Capture the cell that displays the provided text and extract its [X, Y] central coordinate. 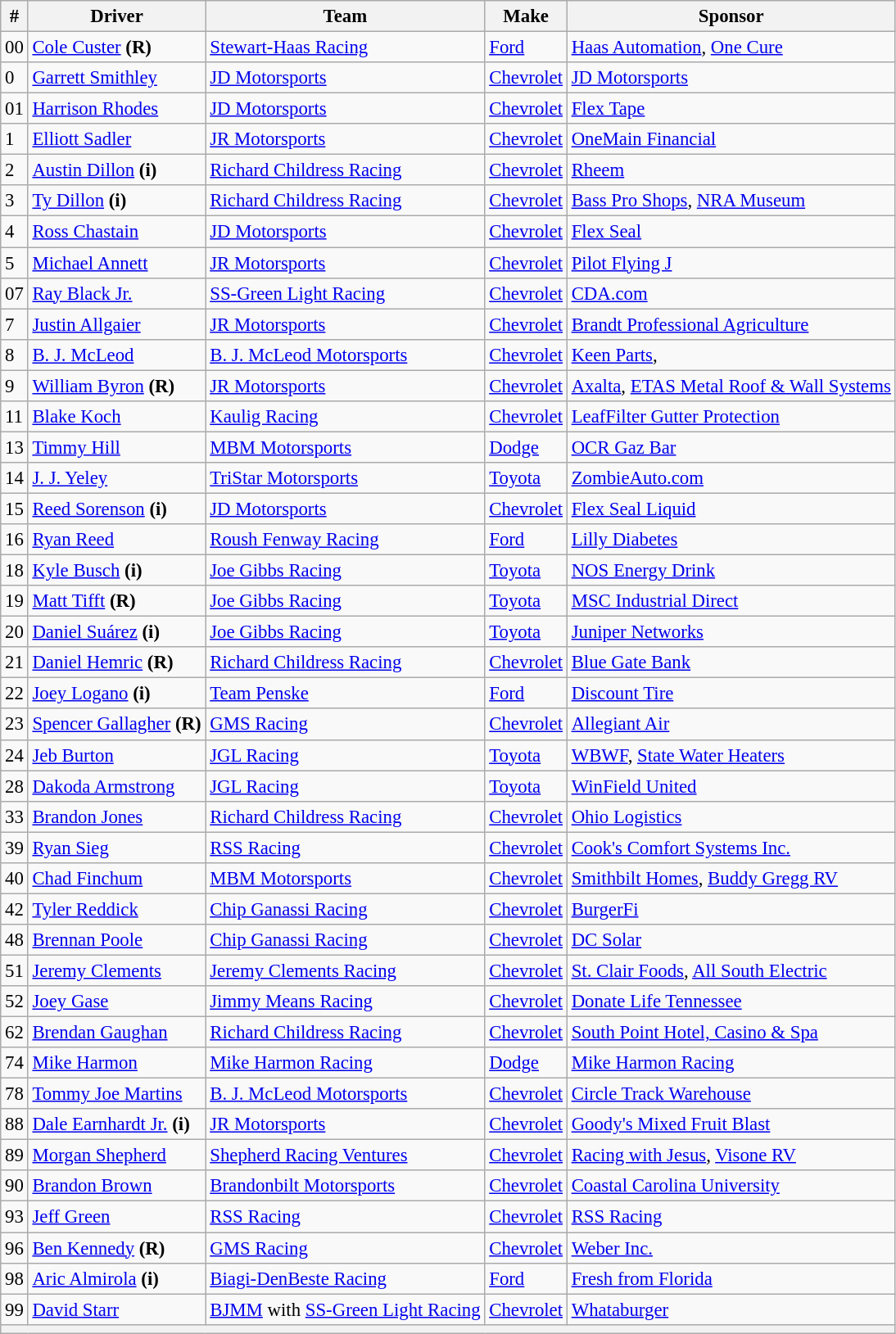
Kaulig Racing [346, 417]
Racing with Jesus, Visone RV [731, 1155]
28 [15, 786]
OCR Gaz Bar [731, 447]
Biagi-DenBeste Racing [346, 1278]
Jimmy Means Racing [346, 1002]
Smithbilt Homes, Buddy Gregg RV [731, 879]
Flex Tape [731, 109]
Blake Koch [116, 417]
Brandonbilt Motorsports [346, 1187]
Donate Life Tennessee [731, 1002]
Tyler Reddick [116, 909]
MSC Industrial Direct [731, 601]
WBWF, State Water Heaters [731, 755]
Stewart-Haas Racing [346, 47]
11 [15, 417]
Team [346, 16]
Austin Dillon (i) [116, 170]
SS-Green Light Racing [346, 293]
Ryan Sieg [116, 848]
Dale Earnhardt Jr. (i) [116, 1124]
Chad Finchum [116, 879]
OneMain Financial [731, 139]
78 [15, 1094]
16 [15, 540]
Michael Annett [116, 263]
Daniel Suárez (i) [116, 632]
David Starr [116, 1309]
51 [15, 970]
Ray Black Jr. [116, 293]
B. J. McLeod [116, 355]
Juniper Networks [731, 632]
18 [15, 571]
5 [15, 263]
0 [15, 78]
Brandon Jones [116, 816]
Rheem [731, 170]
NOS Energy Drink [731, 571]
2 [15, 170]
Team Penske [346, 694]
99 [15, 1309]
Cole Custer (R) [116, 47]
62 [15, 1033]
Shepherd Racing Ventures [346, 1155]
TriStar Motorsports [346, 478]
Blue Gate Bank [731, 662]
Flex Seal [731, 232]
Allegiant Air [731, 725]
Ben Kennedy (R) [116, 1248]
15 [15, 509]
14 [15, 478]
Joey Gase [116, 1002]
Aric Almirola (i) [116, 1278]
Timmy Hill [116, 447]
Driver [116, 16]
Tommy Joe Martins [116, 1094]
24 [15, 755]
7 [15, 324]
21 [15, 662]
48 [15, 940]
4 [15, 232]
Ohio Logistics [731, 816]
40 [15, 879]
Jeremy Clements Racing [346, 970]
Pilot Flying J [731, 263]
Haas Automation, One Cure [731, 47]
9 [15, 386]
98 [15, 1278]
Fresh from Florida [731, 1278]
07 [15, 293]
Flex Seal Liquid [731, 509]
93 [15, 1217]
Jeremy Clements [116, 970]
Brandon Brown [116, 1187]
Harrison Rhodes [116, 109]
Kyle Busch (i) [116, 571]
Joey Logano (i) [116, 694]
# [15, 16]
96 [15, 1248]
Elliott Sadler [116, 139]
Goody's Mixed Fruit Blast [731, 1124]
52 [15, 1002]
Daniel Hemric (R) [116, 662]
J. J. Yeley [116, 478]
Discount Tire [731, 694]
23 [15, 725]
Ty Dillon (i) [116, 201]
Matt Tifft (R) [116, 601]
Ryan Reed [116, 540]
1 [15, 139]
Justin Allgaier [116, 324]
Weber Inc. [731, 1248]
Bass Pro Shops, NRA Museum [731, 201]
Lilly Diabetes [731, 540]
88 [15, 1124]
Brendan Gaughan [116, 1033]
20 [15, 632]
74 [15, 1063]
Spencer Gallagher (R) [116, 725]
19 [15, 601]
8 [15, 355]
Cook's Comfort Systems Inc. [731, 848]
Jeff Green [116, 1217]
Dakoda Armstrong [116, 786]
Coastal Carolina University [731, 1187]
Garrett Smithley [116, 78]
22 [15, 694]
South Point Hotel, Casino & Spa [731, 1033]
Brennan Poole [116, 940]
42 [15, 909]
ZombieAuto.com [731, 478]
Roush Fenway Racing [346, 540]
3 [15, 201]
01 [15, 109]
Circle Track Warehouse [731, 1094]
CDA.com [731, 293]
13 [15, 447]
DC Solar [731, 940]
Keen Parts, [731, 355]
33 [15, 816]
Mike Harmon [116, 1063]
Morgan Shepherd [116, 1155]
Sponsor [731, 16]
39 [15, 848]
Whataburger [731, 1309]
00 [15, 47]
William Byron (R) [116, 386]
90 [15, 1187]
Reed Sorenson (i) [116, 509]
WinField United [731, 786]
St. Clair Foods, All South Electric [731, 970]
BurgerFi [731, 909]
Brandt Professional Agriculture [731, 324]
Ross Chastain [116, 232]
Jeb Burton [116, 755]
LeafFilter Gutter Protection [731, 417]
89 [15, 1155]
BJMM with SS-Green Light Racing [346, 1309]
Make [526, 16]
Axalta, ETAS Metal Roof & Wall Systems [731, 386]
